Provide the (X, Y) coordinate of the cell's center where the given text is located.  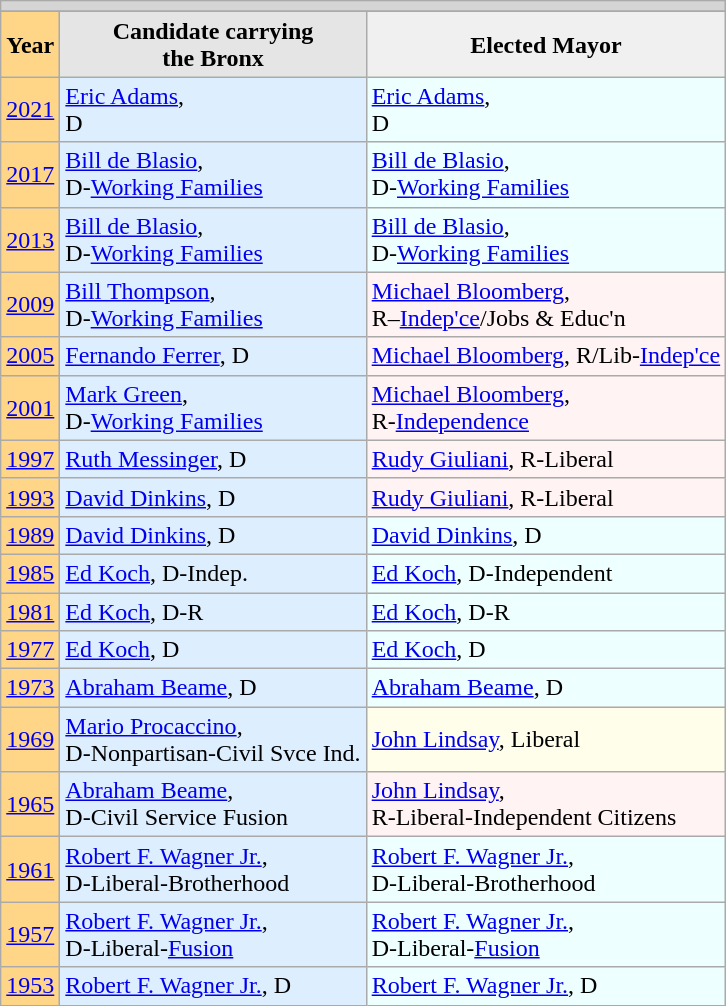
Michael Bloomberg, R/Lib-Indep'ce (546, 356)
1997 (30, 459)
1977 (30, 650)
2005 (30, 356)
2001 (30, 408)
2017 (30, 174)
1993 (30, 497)
John Lindsay,R-Liberal-Independent Citizens (546, 804)
1961 (30, 870)
2021 (30, 110)
1973 (30, 688)
1981 (30, 611)
Ruth Messinger, D (213, 459)
Bill Thompson,D-Working Families (213, 304)
John Lindsay, Liberal (546, 740)
2013 (30, 240)
Abraham Beame,D-Civil Service Fusion (213, 804)
Year (30, 44)
Mark Green,D-Working Families (213, 408)
1957 (30, 934)
1989 (30, 535)
1969 (30, 740)
Michael Bloomberg,R-Independence (546, 408)
Elected Mayor (546, 44)
Ed Koch, D-Indep. (213, 573)
1985 (30, 573)
Ed Koch, D-Independent (546, 573)
Michael Bloomberg,R–Indep'ce/Jobs & Educ'n (546, 304)
1953 (30, 986)
1965 (30, 804)
Candidate carryingthe Bronx (213, 44)
2009 (30, 304)
Fernando Ferrer, D (213, 356)
Mario Procaccino,D-Nonpartisan-Civil Svce Ind. (213, 740)
